Detect which cell encompasses the target text, then output its (X, Y) center coordinate. 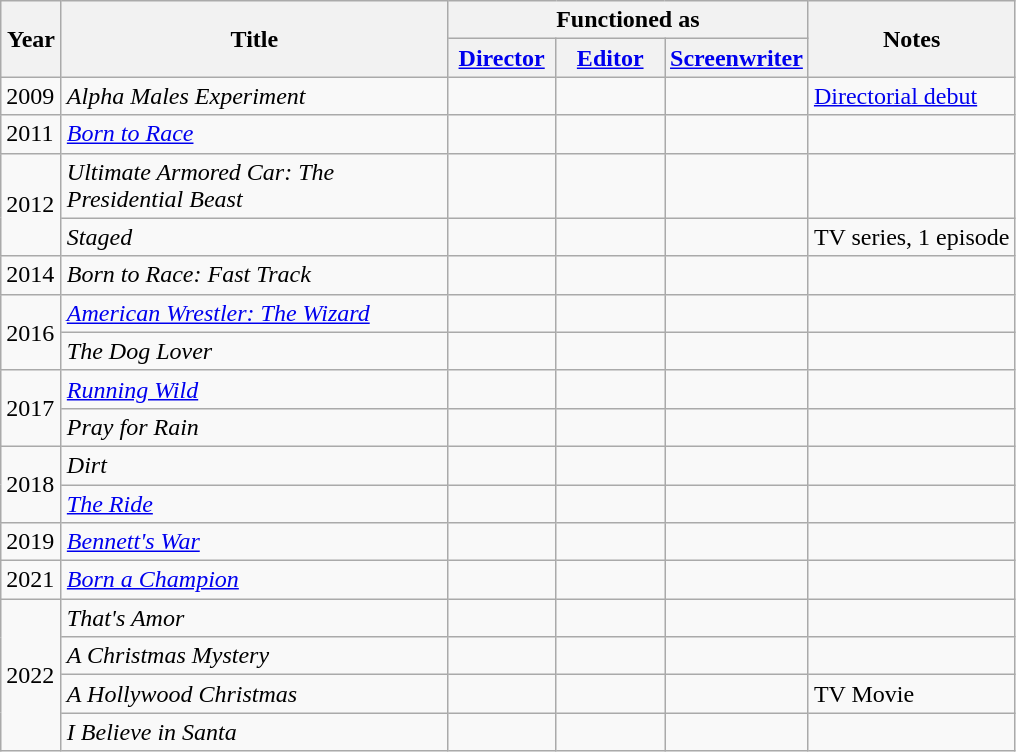
A Hollywood Christmas (254, 694)
The Ride (254, 503)
Editor (610, 58)
Title (254, 39)
2014 (32, 275)
2021 (32, 580)
2019 (32, 542)
I Believe in Santa (254, 732)
American Wrestler: The Wizard (254, 313)
A Christmas Mystery (254, 656)
Dirt (254, 465)
2009 (32, 96)
Screenwriter (736, 58)
2012 (32, 204)
2018 (32, 484)
2022 (32, 675)
Year (32, 39)
Running Wild (254, 389)
Notes (912, 39)
The Dog Lover (254, 351)
Born to Race: Fast Track (254, 275)
TV Movie (912, 694)
Alpha Males Experiment (254, 96)
Directorial debut (912, 96)
Born to Race (254, 134)
Staged (254, 237)
Functioned as (628, 20)
2011 (32, 134)
Born a Champion (254, 580)
Ultimate Armored Car: The Presidential Beast (254, 186)
That's Amor (254, 618)
2016 (32, 332)
Pray for Rain (254, 427)
2017 (32, 408)
TV series, 1 episode (912, 237)
Bennett's War (254, 542)
Director (502, 58)
